Search for the cell housing the specified text and yield its [x, y] center coordinate. 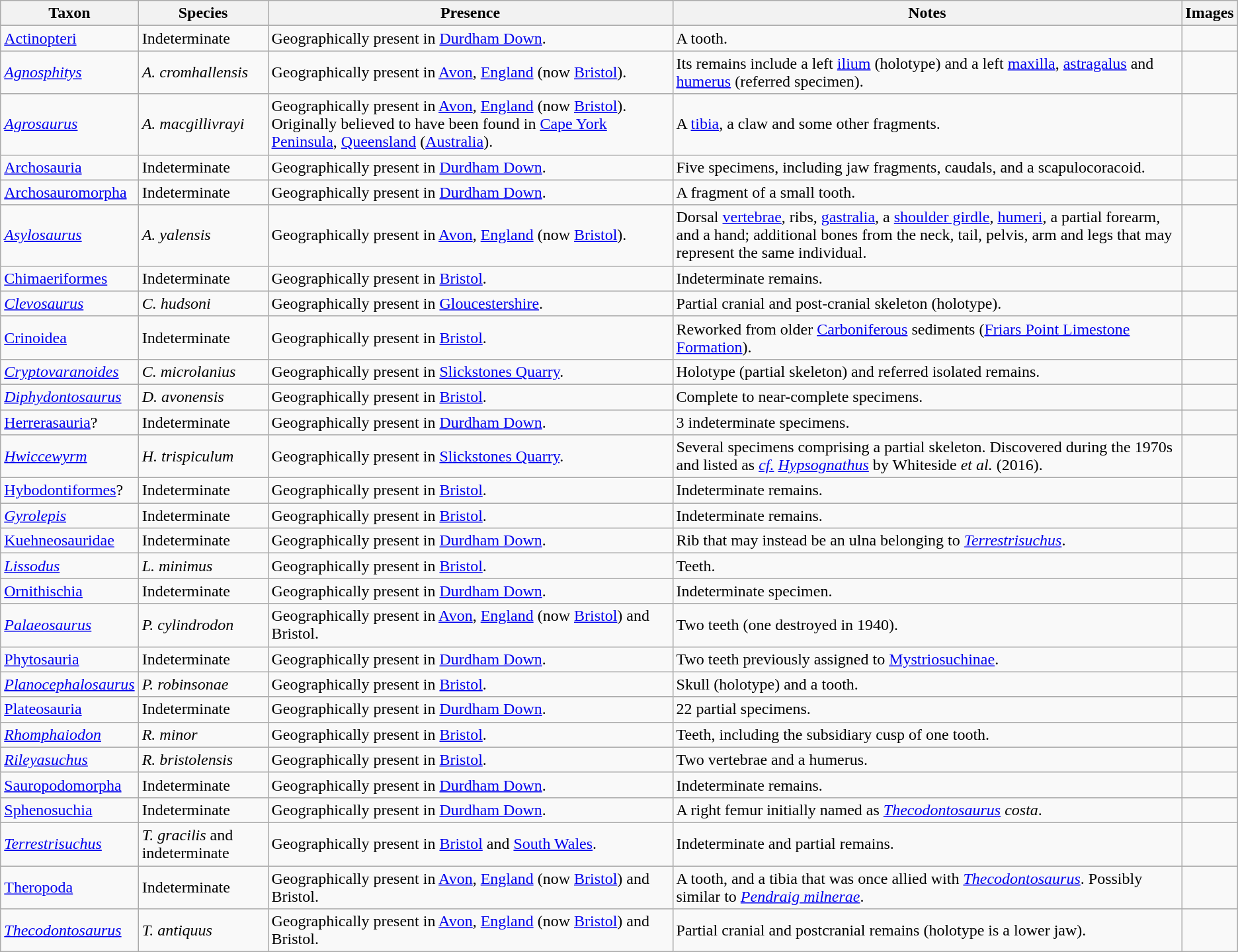
Notes [927, 13]
Cryptovaranoides [69, 372]
R. bristolensis [203, 760]
Complete to near-complete specimens. [927, 397]
A. macgillivrayi [203, 124]
T. antiquus [203, 931]
C. microlanius [203, 372]
Rhomphaiodon [69, 734]
Teeth, including the subsidiary cusp of one tooth. [927, 734]
Phytosauria [69, 659]
Diphydontosaurus [69, 397]
Reworked from older Carboniferous sediments (Friars Point Limestone Formation). [927, 337]
Two teeth previously assigned to Mystriosuchinae. [927, 659]
Two teeth (one destroyed in 1940). [927, 625]
Thecodontosaurus [69, 931]
Archosauromorpha [69, 192]
Hwiccewyrm [69, 456]
Crinoidea [69, 337]
Agnosphitys [69, 73]
Geographically present in Bristol and South Wales. [470, 844]
T. gracilis and indeterminate [203, 844]
Lissodus [69, 566]
P. robinsonae [203, 684]
Palaeosaurus [69, 625]
L. minimus [203, 566]
Herrerasauria? [69, 422]
Sauropodomorpha [69, 785]
Five specimens, including jaw fragments, caudals, and a scapulocoracoid. [927, 167]
Geographically present in Avon, England (now Bristol). Originally believed to have been found in Cape York Peninsula, Queensland (Australia). [470, 124]
A right femur initially named as Thecodontosaurus costa. [927, 810]
Rileyasuchus [69, 760]
22 partial specimens. [927, 709]
A tibia, a claw and some other fragments. [927, 124]
Theropoda [69, 887]
Asylosaurus [69, 235]
A tooth. [927, 38]
Holotype (partial skeleton) and referred isolated remains. [927, 372]
Kuehneosauridae [69, 541]
Planocephalosaurus [69, 684]
A. yalensis [203, 235]
Partial cranial and post-cranial skeleton (holotype). [927, 303]
Actinopteri [69, 38]
Taxon [69, 13]
Agrosaurus [69, 124]
3 indeterminate specimens. [927, 422]
Geographically present in Gloucestershire. [470, 303]
Indeterminate specimen. [927, 591]
Teeth. [927, 566]
A fragment of a small tooth. [927, 192]
Ornithischia [69, 591]
Its remains include a left ilium (holotype) and a left maxilla, astragalus and humerus (referred specimen). [927, 73]
Archosauria [69, 167]
Partial cranial and postcranial remains (holotype is a lower jaw). [927, 931]
R. minor [203, 734]
Sphenosuchia [69, 810]
P. cylindrodon [203, 625]
Skull (holotype) and a tooth. [927, 684]
A. cromhallensis [203, 73]
Plateosauria [69, 709]
Presence [470, 13]
Species [203, 13]
Gyrolepis [69, 516]
Clevosaurus [69, 303]
Two vertebrae and a humerus. [927, 760]
Rib that may instead be an ulna belonging to Terrestrisuchus. [927, 541]
Several specimens comprising a partial skeleton. Discovered during the 1970s and listed as cf. Hypsognathus by Whiteside et al. (2016). [927, 456]
Indeterminate and partial remains. [927, 844]
H. trispiculum [203, 456]
D. avonensis [203, 397]
Terrestrisuchus [69, 844]
Images [1210, 13]
Chimaeriformes [69, 278]
C. hudsoni [203, 303]
A tooth, and a tibia that was once allied with Thecodontosaurus. Possibly similar to Pendraig milnerae. [927, 887]
Hybodontiformes? [69, 491]
